Identify which cell holds the provided text, then report its [x, y] central coordinate. 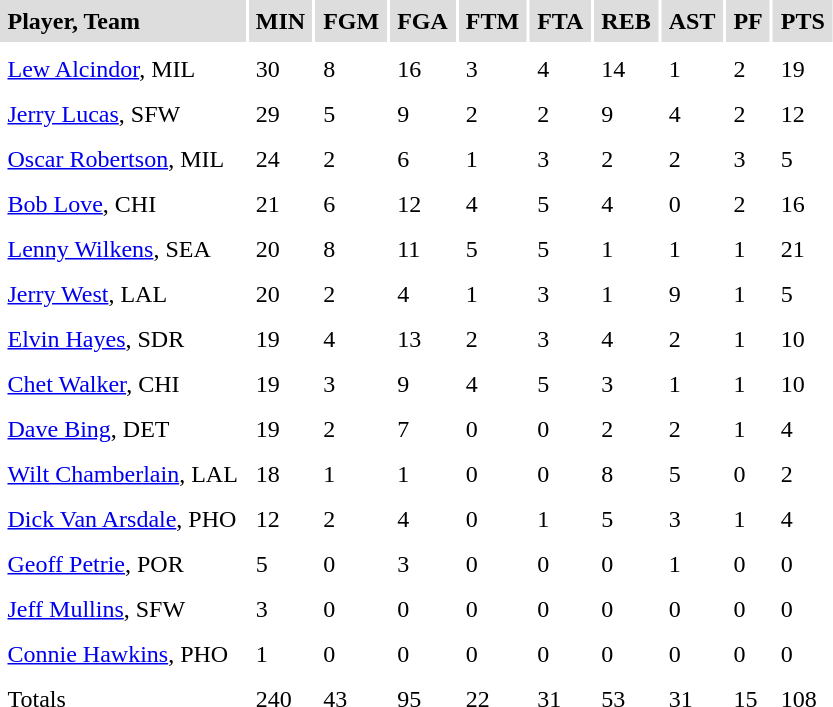
13 [423, 339]
REB [626, 21]
Elvin Hayes, SDR [122, 339]
Dave Bing, DET [122, 429]
29 [280, 114]
Jerry Lucas, SFW [122, 114]
18 [280, 474]
Lenny Wilkens, SEA [122, 249]
Jerry West, LAL [122, 294]
PF [748, 21]
Geoff Petrie, POR [122, 564]
FTM [492, 21]
Dick Van Arsdale, PHO [122, 519]
11 [423, 249]
Lew Alcindor, MIL [122, 69]
FTA [560, 21]
14 [626, 69]
Bob Love, CHI [122, 204]
Chet Walker, CHI [122, 384]
30 [280, 69]
Wilt Chamberlain, LAL [122, 474]
AST [692, 21]
FGA [423, 21]
Connie Hawkins, PHO [122, 654]
PTS [802, 21]
Player, Team [122, 21]
Oscar Robertson, MIL [122, 159]
24 [280, 159]
FGM [352, 21]
Jeff Mullins, SFW [122, 609]
7 [423, 429]
MIN [280, 21]
